Search for the cell housing the specified text and yield its [X, Y] center coordinate. 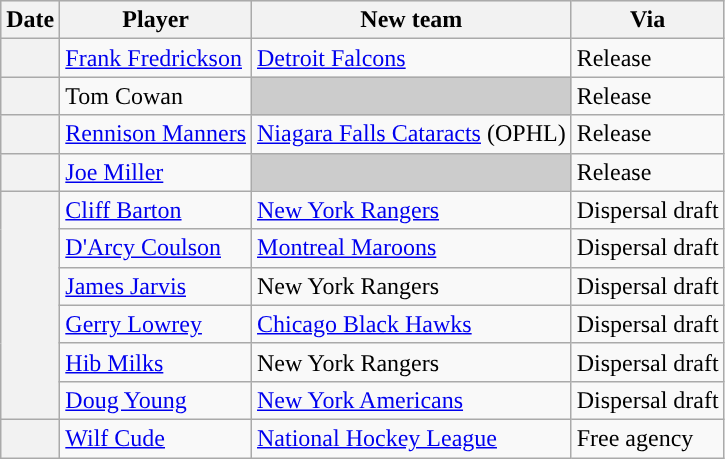
Chicago Black Hawks [412, 324]
Rennison Manners [156, 134]
Hib Milks [156, 362]
Doug Young [156, 400]
National Hockey League [412, 438]
D'Arcy Coulson [156, 248]
Date [30, 20]
New team [412, 20]
Player [156, 20]
Niagara Falls Cataracts (OPHL) [412, 134]
Cliff Barton [156, 210]
Frank Fredrickson [156, 58]
New York Americans [412, 400]
James Jarvis [156, 286]
Via [648, 20]
Wilf Cude [156, 438]
Joe Miller [156, 172]
Detroit Falcons [412, 58]
Free agency [648, 438]
Gerry Lowrey [156, 324]
Tom Cowan [156, 96]
Montreal Maroons [412, 248]
